Locate the cell with the specified text and output its (X, Y) center coordinate. 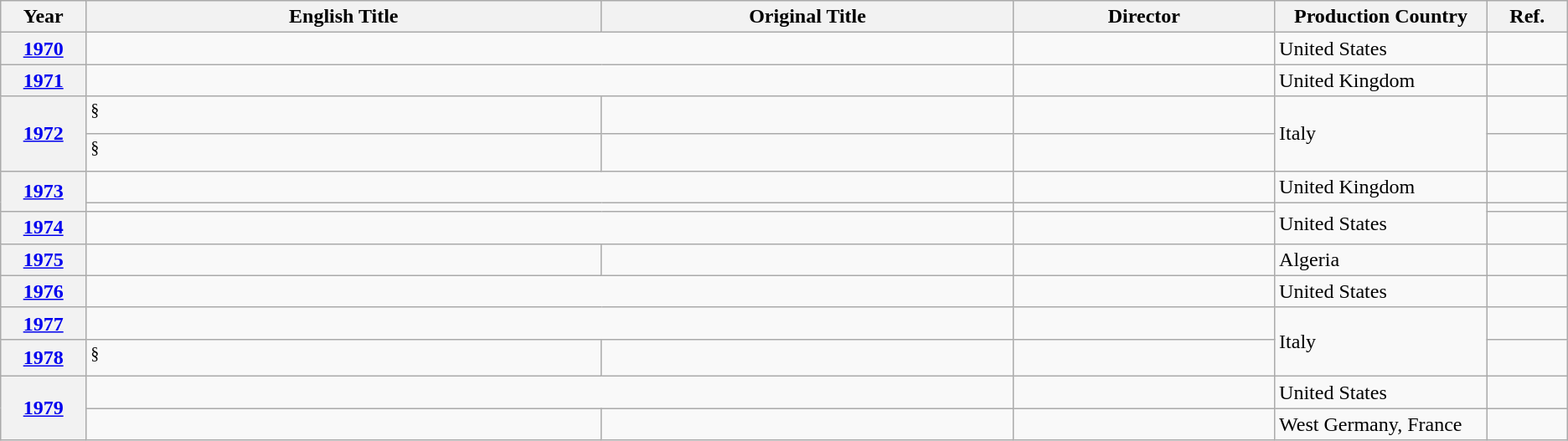
English Title (343, 17)
1976 (44, 291)
1979 (44, 408)
1975 (44, 259)
1977 (44, 323)
1971 (44, 80)
Production Country (1381, 17)
1974 (44, 228)
Ref. (1527, 17)
Algeria (1381, 259)
Year (44, 17)
1972 (44, 134)
1970 (44, 49)
1973 (44, 191)
Original Title (807, 17)
West Germany, France (1381, 424)
Director (1144, 17)
1978 (44, 358)
